Determine the (x, y) coordinate at the center of the cell enclosing the given text.  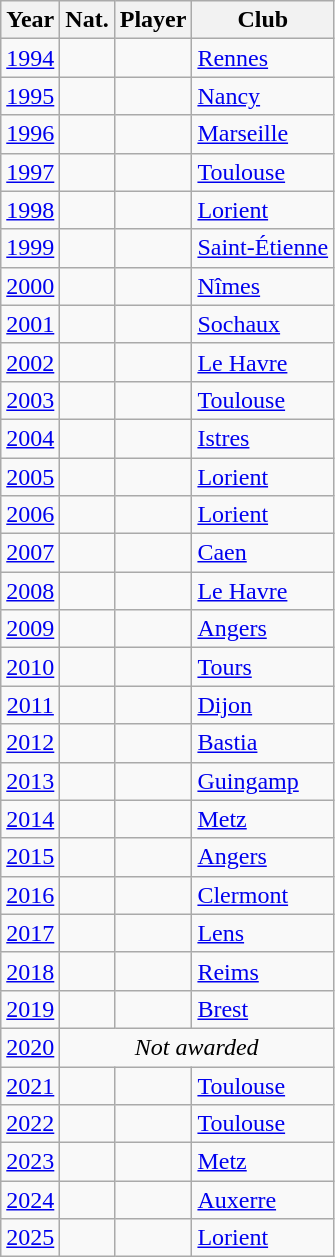
Nat. (87, 20)
2017 (30, 933)
2020 (30, 1047)
Marseille (263, 134)
2015 (30, 857)
2024 (30, 1200)
1995 (30, 96)
2001 (30, 324)
Dijon (263, 705)
2022 (30, 1124)
Guingamp (263, 781)
Reims (263, 971)
2016 (30, 895)
Rennes (263, 58)
2013 (30, 781)
1996 (30, 134)
2021 (30, 1085)
1998 (30, 210)
Nancy (263, 96)
Not awarded (197, 1047)
2014 (30, 819)
Club (263, 20)
2025 (30, 1238)
Caen (263, 553)
2002 (30, 362)
2023 (30, 1162)
2006 (30, 515)
Bastia (263, 743)
1999 (30, 248)
2000 (30, 286)
Brest (263, 1009)
2005 (30, 477)
Auxerre (263, 1200)
2007 (30, 553)
Lens (263, 933)
2018 (30, 971)
Sochaux (263, 324)
2009 (30, 629)
Year (30, 20)
Saint-Étienne (263, 248)
1994 (30, 58)
Clermont (263, 895)
2019 (30, 1009)
Player (153, 20)
1997 (30, 172)
2004 (30, 438)
Nîmes (263, 286)
2011 (30, 705)
2008 (30, 591)
Tours (263, 667)
2010 (30, 667)
2003 (30, 400)
2012 (30, 743)
Istres (263, 438)
